Identify which cell holds the provided text, then report its (X, Y) central coordinate. 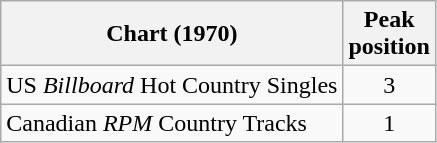
Peakposition (389, 34)
US Billboard Hot Country Singles (172, 85)
Chart (1970) (172, 34)
1 (389, 123)
Canadian RPM Country Tracks (172, 123)
3 (389, 85)
